Extract the [X, Y] coordinate from the center of the cell holding the provided text.  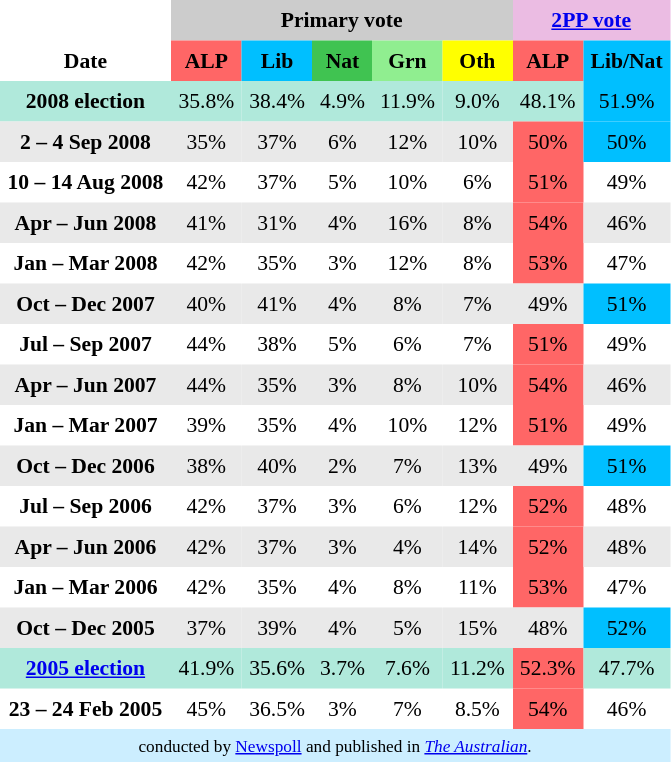
48.1% [548, 101]
14% [477, 546]
2PP vote [591, 20]
36.5% [278, 708]
Primary vote [342, 20]
35.8% [206, 101]
23 – 24 Feb 2005 [86, 708]
10 – 14 Aug 2008 [86, 182]
Jan – Mar 2006 [86, 587]
13% [477, 465]
45% [206, 708]
Apr – Jun 2008 [86, 222]
Oct – Dec 2007 [86, 303]
52.3% [548, 668]
7.6% [407, 668]
4.9% [342, 101]
31% [278, 222]
47.7% [626, 668]
2005 election [86, 668]
16% [407, 222]
Lib/Nat [626, 60]
Oct – Dec 2005 [86, 627]
2% [342, 465]
41.9% [206, 668]
Apr – Jun 2007 [86, 384]
2 – 4 Sep 2008 [86, 141]
Lib [278, 60]
8.5% [477, 708]
3.7% [342, 668]
51.9% [626, 101]
Jul – Sep 2006 [86, 506]
35.6% [278, 668]
conducted by Newspoll and published in The Australian. [335, 746]
Jan – Mar 2008 [86, 263]
Jul – Sep 2007 [86, 344]
Apr – Jun 2006 [86, 546]
Oct – Dec 2006 [86, 465]
11.9% [407, 101]
11% [477, 587]
15% [477, 627]
38.4% [278, 101]
Date [86, 60]
Jan – Mar 2007 [86, 425]
2008 election [86, 101]
Grn [407, 60]
9.0% [477, 101]
Nat [342, 60]
11.2% [477, 668]
Oth [477, 60]
